Pinpoint the cell where the given text exists, returning its (X, Y) midpoint coordinate. 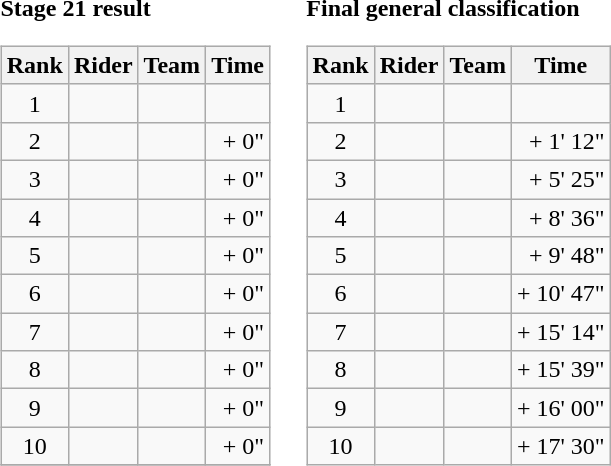
+ 9' 48" (560, 256)
+ 1' 12" (560, 141)
+ 15' 39" (560, 370)
+ 16' 00" (560, 408)
+ 5' 25" (560, 179)
+ 10' 47" (560, 294)
+ 17' 30" (560, 446)
+ 8' 36" (560, 217)
+ 15' 14" (560, 332)
